Capture the cell that displays the provided text and extract its (x, y) central coordinate. 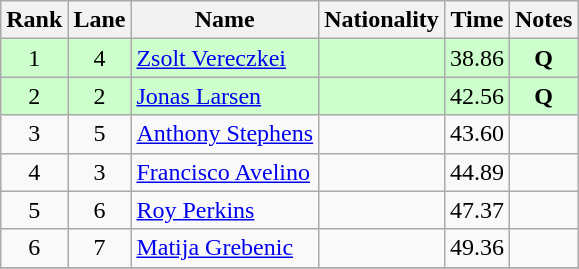
1 (34, 58)
47.37 (476, 210)
Notes (543, 20)
Anthony Stephens (225, 134)
Nationality (382, 20)
Roy Perkins (225, 210)
7 (100, 248)
Name (225, 20)
Time (476, 20)
42.56 (476, 96)
Rank (34, 20)
49.36 (476, 248)
Matija Grebenic (225, 248)
Lane (100, 20)
44.89 (476, 172)
Jonas Larsen (225, 96)
38.86 (476, 58)
43.60 (476, 134)
Francisco Avelino (225, 172)
Zsolt Vereczkei (225, 58)
